Search for the cell housing the specified text and yield its (x, y) center coordinate. 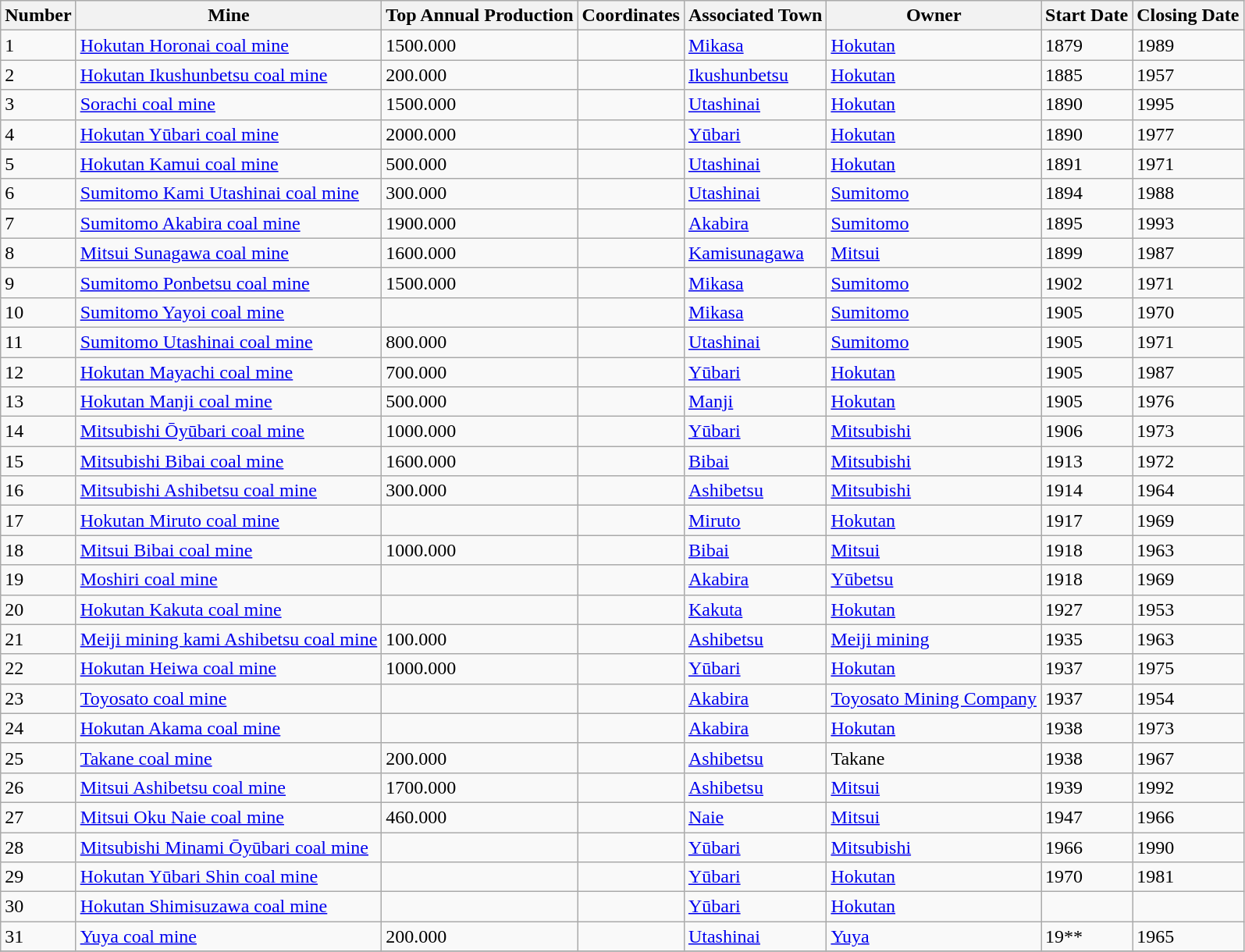
1899 (1087, 253)
19** (1087, 936)
1906 (1087, 432)
1988 (1188, 194)
1917 (1087, 520)
Hokutan Miruto coal mine (229, 520)
Mitsui Sunagawa coal mine (229, 253)
Hokutan Akama coal mine (229, 728)
3 (38, 105)
8 (38, 253)
Mitsubishi Ōyūbari coal mine (229, 432)
1913 (1087, 461)
Moshiri coal mine (229, 580)
700.000 (479, 372)
1992 (1188, 787)
Hokutan Kakuta coal mine (229, 609)
Takane coal mine (229, 758)
15 (38, 461)
4 (38, 134)
1957 (1188, 75)
11 (38, 342)
Hokutan Yūbari coal mine (229, 134)
Owner (934, 16)
460.000 (479, 817)
1894 (1087, 194)
Coordinates (631, 16)
31 (38, 936)
19 (38, 580)
1895 (1087, 223)
20 (38, 609)
7 (38, 223)
Meiji mining kami Ashibetsu coal mine (229, 639)
9 (38, 282)
23 (38, 698)
1947 (1087, 817)
1891 (1087, 164)
25 (38, 758)
Yūbetsu (934, 580)
Sumitomo Utashinai coal mine (229, 342)
14 (38, 432)
Ikushunbetsu (755, 75)
Associated Town (755, 16)
Hokutan Yūbari Shin coal mine (229, 877)
17 (38, 520)
1989 (1188, 45)
Takane (934, 758)
28 (38, 847)
1700.000 (479, 787)
Mitsui Ashibetsu coal mine (229, 787)
Hokutan Ikushunbetsu coal mine (229, 75)
22 (38, 669)
Number (38, 16)
Sumitomo Ponbetsu coal mine (229, 282)
1972 (1188, 461)
12 (38, 372)
Start Date (1087, 16)
1975 (1188, 669)
1976 (1188, 402)
1900.000 (479, 223)
Naie (755, 817)
Mitsubishi Minami Ōyūbari coal mine (229, 847)
1967 (1188, 758)
Hokutan Horonai coal mine (229, 45)
1885 (1087, 75)
100.000 (479, 639)
29 (38, 877)
Mine (229, 16)
27 (38, 817)
Kakuta (755, 609)
Kamisunagawa (755, 253)
1954 (1188, 698)
1 (38, 45)
1977 (1188, 134)
Hokutan Kamui coal mine (229, 164)
1993 (1188, 223)
30 (38, 907)
Hokutan Mayachi coal mine (229, 372)
2000.000 (479, 134)
Mitsui Oku Naie coal mine (229, 817)
1964 (1188, 491)
1990 (1188, 847)
1879 (1087, 45)
Sumitomo Kami Utashinai coal mine (229, 194)
1939 (1087, 787)
1981 (1188, 877)
800.000 (479, 342)
21 (38, 639)
1953 (1188, 609)
6 (38, 194)
Hokutan Manji coal mine (229, 402)
13 (38, 402)
18 (38, 550)
Manji (755, 402)
1902 (1087, 282)
Closing Date (1188, 16)
1914 (1087, 491)
Meiji mining (934, 639)
Toyosato Mining Company (934, 698)
Yuya coal mine (229, 936)
Sorachi coal mine (229, 105)
16 (38, 491)
Sumitomo Akabira coal mine (229, 223)
Mitsubishi Ashibetsu coal mine (229, 491)
Hokutan Shimisuzawa coal mine (229, 907)
Mitsubishi Bibai coal mine (229, 461)
Hokutan Heiwa coal mine (229, 669)
26 (38, 787)
Yuya (934, 936)
1965 (1188, 936)
Toyosato coal mine (229, 698)
Miruto (755, 520)
5 (38, 164)
1935 (1087, 639)
Mitsui Bibai coal mine (229, 550)
Top Annual Production (479, 16)
Sumitomo Yayoi coal mine (229, 312)
10 (38, 312)
1995 (1188, 105)
1927 (1087, 609)
24 (38, 728)
2 (38, 75)
